Determine the (X, Y) coordinate at the center of the cell enclosing the given text.  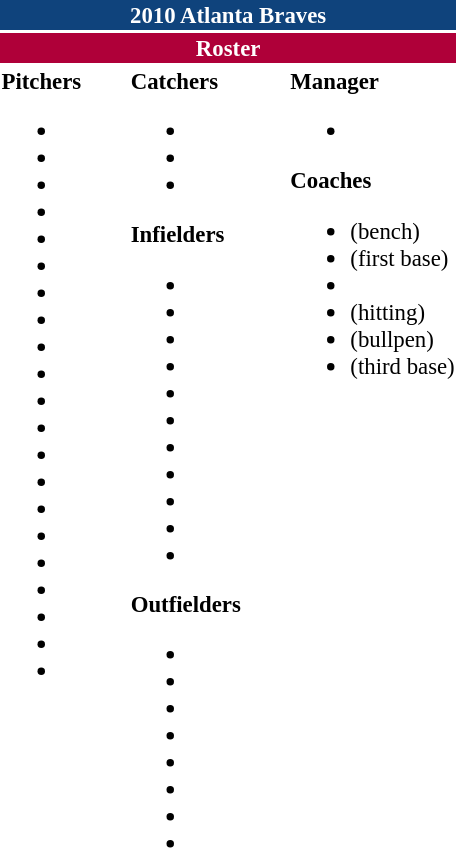
Roster (228, 48)
2010 Atlanta Braves (228, 15)
